Return the (x, y) coordinate for the center point of the cell that contains the specified text.  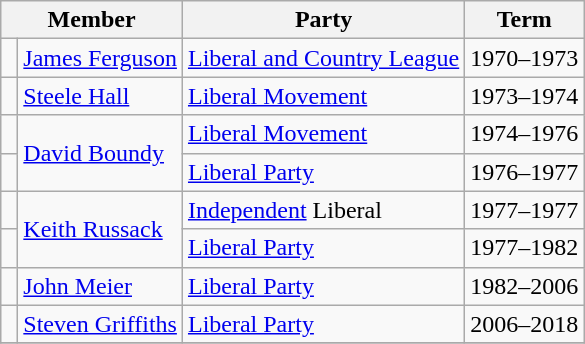
Member (92, 20)
Party (323, 20)
Term (524, 20)
1973–1974 (524, 96)
Independent Liberal (323, 210)
Keith Russack (100, 229)
1970–1973 (524, 58)
1974–1976 (524, 134)
1977–1982 (524, 248)
Liberal and Country League (323, 58)
1977–1977 (524, 210)
David Boundy (100, 153)
John Meier (100, 286)
James Ferguson (100, 58)
1976–1977 (524, 172)
Steven Griffiths (100, 324)
2006–2018 (524, 324)
1982–2006 (524, 286)
Steele Hall (100, 96)
